Capture the cell that displays the provided text and extract its (x, y) central coordinate. 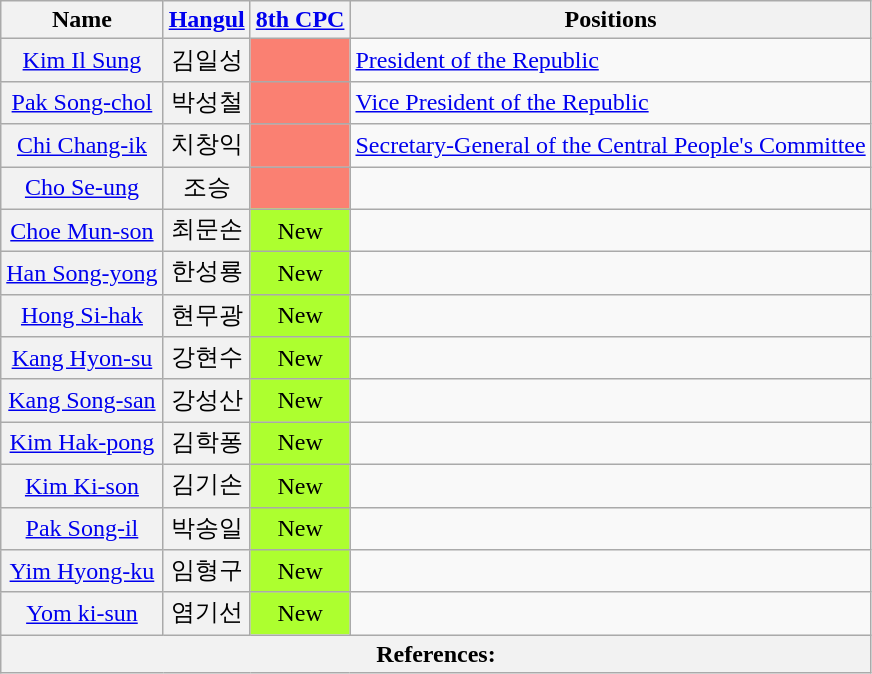
Positions (610, 20)
Pak Song-il (82, 528)
Choe Mun-son (82, 230)
Kim Ki-son (82, 486)
Kim Il Sung (82, 60)
Kim Hak-pong (82, 444)
염기선 (206, 614)
Han Song-yong (82, 274)
Yim Hyong-ku (82, 572)
Yom ki-sun (82, 614)
Chi Chang-ik (82, 146)
강현수 (206, 358)
Kang Song-san (82, 400)
최문손 (206, 230)
Hangul (206, 20)
조승 (206, 188)
Pak Song-chol (82, 102)
Name (82, 20)
Vice President of the Republic (610, 102)
김일성 (206, 60)
박송일 (206, 528)
Kang Hyon-su (82, 358)
President of the Republic (610, 60)
8th CPC (300, 20)
치창익 (206, 146)
김학퐁 (206, 444)
References: (436, 654)
현무광 (206, 316)
임형구 (206, 572)
김기손 (206, 486)
Hong Si-hak (82, 316)
Cho Se-ung (82, 188)
Secretary-General of the Central People's Committee (610, 146)
강성산 (206, 400)
한성룡 (206, 274)
박성철 (206, 102)
